Identify which cell holds the provided text, then report its [X, Y] central coordinate. 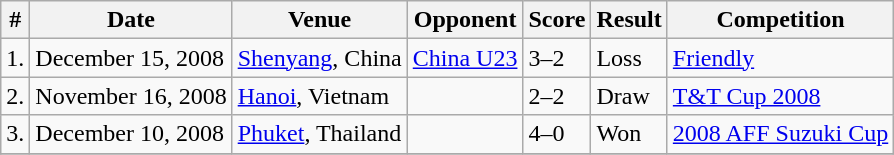
Friendly [780, 58]
2–2 [557, 96]
4–0 [557, 134]
December 10, 2008 [131, 134]
2. [16, 96]
Draw [629, 96]
3–2 [557, 58]
3. [16, 134]
Opponent [465, 20]
Loss [629, 58]
2008 AFF Suzuki Cup [780, 134]
Phuket, Thailand [320, 134]
December 15, 2008 [131, 58]
T&T Cup 2008 [780, 96]
China U23 [465, 58]
Competition [780, 20]
Score [557, 20]
Result [629, 20]
November 16, 2008 [131, 96]
Shenyang, China [320, 58]
Venue [320, 20]
1. [16, 58]
Date [131, 20]
Hanoi, Vietnam [320, 96]
Won [629, 134]
# [16, 20]
